Identify which cell holds the provided text, then report its [X, Y] central coordinate. 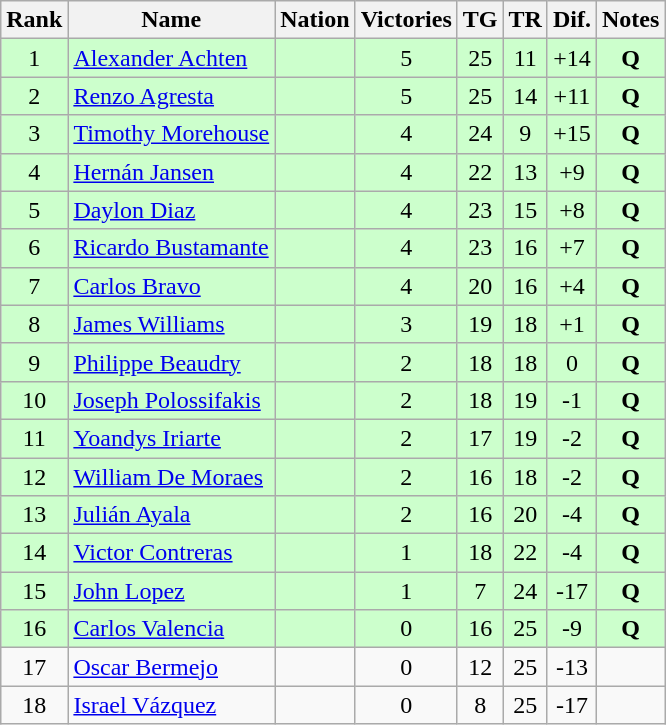
Dif. [572, 20]
-9 [572, 629]
Hernán Jansen [172, 172]
Name [172, 20]
Victor Contreras [172, 553]
Ricardo Bustamante [172, 248]
+9 [572, 172]
+4 [572, 286]
Timothy Morehouse [172, 134]
Oscar Bermejo [172, 667]
+14 [572, 58]
+7 [572, 248]
Joseph Polossifakis [172, 400]
John Lopez [172, 591]
Notes [630, 20]
TG [480, 20]
+11 [572, 96]
Rank [34, 20]
Renzo Agresta [172, 96]
Daylon Diaz [172, 210]
Carlos Bravo [172, 286]
-1 [572, 400]
James Williams [172, 324]
Julián Ayala [172, 515]
-13 [572, 667]
Israel Vázquez [172, 705]
+8 [572, 210]
Victories [406, 20]
6 [34, 248]
Philippe Beaudry [172, 362]
10 [34, 400]
William De Moraes [172, 477]
Alexander Achten [172, 58]
+1 [572, 324]
+15 [572, 134]
Nation [315, 20]
Carlos Valencia [172, 629]
Yoandys Iriarte [172, 438]
TR [525, 20]
